Extract the [x, y] coordinate from the center of the cell holding the provided text.  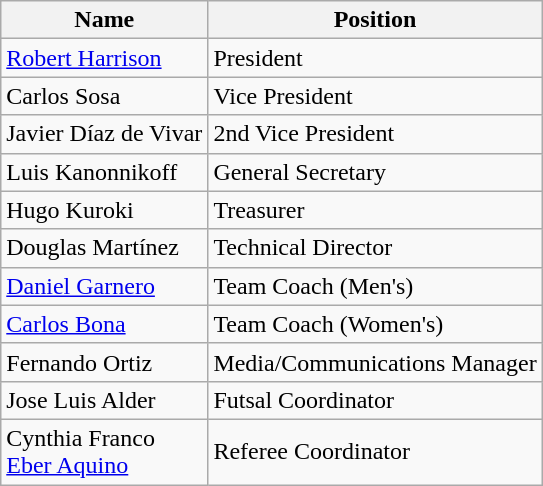
Technical Director [375, 248]
Futsal Coordinator [375, 400]
Treasurer [375, 210]
Team Coach (Men's) [375, 286]
Javier Díaz de Vivar [104, 134]
Luis Kanonnikoff [104, 172]
Hugo Kuroki [104, 210]
Daniel Garnero [104, 286]
Jose Luis Alder [104, 400]
Cynthia Franco Eber Aquino [104, 452]
Carlos Sosa [104, 96]
2nd Vice President [375, 134]
Media/Communications Manager [375, 362]
General Secretary [375, 172]
Referee Coordinator [375, 452]
Name [104, 20]
Fernando Ortiz [104, 362]
Vice President [375, 96]
Carlos Bona [104, 324]
Position [375, 20]
Robert Harrison [104, 58]
Team Coach (Women's) [375, 324]
Douglas Martínez [104, 248]
President [375, 58]
